Scan for the cell matching the given text and deliver its [x, y] coordinate at center. 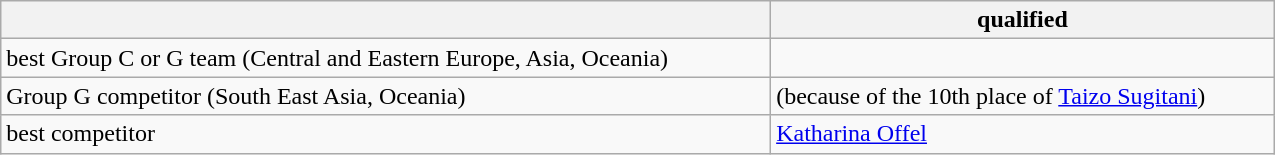
best competitor [386, 134]
Group G competitor (South East Asia, Oceania) [386, 96]
(because of the 10th place of Taizo Sugitani) [1023, 96]
Katharina Offel [1023, 134]
qualified [1023, 20]
best Group C or G team (Central and Eastern Europe, Asia, Oceania) [386, 58]
